Extract the (x, y) coordinate from the center of the cell holding the provided text.  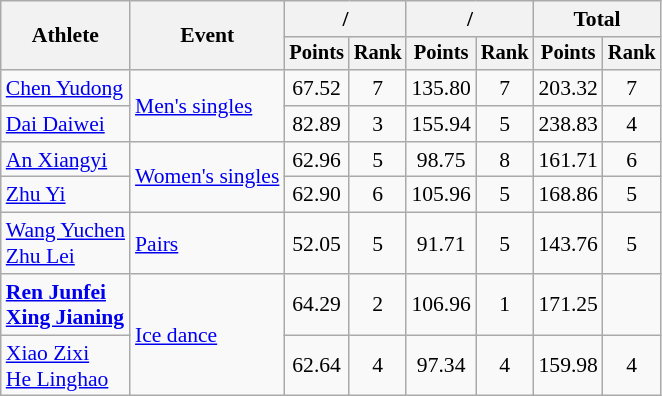
Pairs (207, 244)
171.25 (568, 304)
98.75 (440, 160)
67.52 (316, 88)
Ren JunfeiXing Jianing (66, 304)
Total (596, 19)
238.83 (568, 124)
203.32 (568, 88)
3 (378, 124)
Chen Yudong (66, 88)
143.76 (568, 244)
Men's singles (207, 106)
52.05 (316, 244)
64.29 (316, 304)
An Xiangyi (66, 160)
Ice dance (207, 335)
106.96 (440, 304)
91.71 (440, 244)
Event (207, 36)
82.89 (316, 124)
159.98 (568, 366)
155.94 (440, 124)
Athlete (66, 36)
Xiao ZixiHe Linghao (66, 366)
Dai Daiwei (66, 124)
97.34 (440, 366)
161.71 (568, 160)
105.96 (440, 195)
Wang YuchenZhu Lei (66, 244)
135.80 (440, 88)
62.90 (316, 195)
168.86 (568, 195)
Women's singles (207, 178)
2 (378, 304)
62.64 (316, 366)
8 (505, 160)
62.96 (316, 160)
Zhu Yi (66, 195)
1 (505, 304)
